Extract the (x, y) coordinate from the center of the cell holding the provided text.  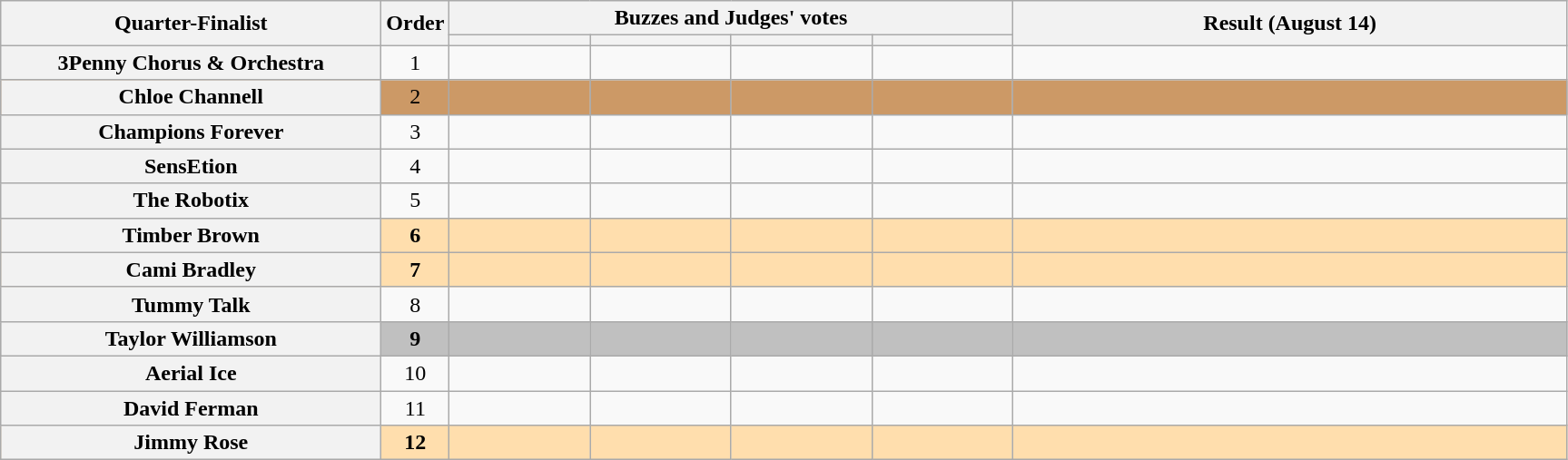
Taylor Williamson (191, 338)
Aerial Ice (191, 373)
1 (416, 63)
3 (416, 132)
10 (416, 373)
2 (416, 97)
Order (416, 24)
Timber Brown (191, 235)
12 (416, 443)
Chloe Channell (191, 97)
4 (416, 166)
Tummy Talk (191, 304)
Cami Bradley (191, 269)
6 (416, 235)
Jimmy Rose (191, 443)
9 (416, 338)
7 (416, 269)
SensEtion (191, 166)
11 (416, 407)
Quarter-Finalist (191, 24)
3Penny Chorus & Orchestra (191, 63)
5 (416, 201)
The Robotix (191, 201)
David Ferman (191, 407)
Result (August 14) (1289, 24)
8 (416, 304)
Buzzes and Judges' votes (731, 18)
Champions Forever (191, 132)
